Return (x, y) of the center of cell containing provided text 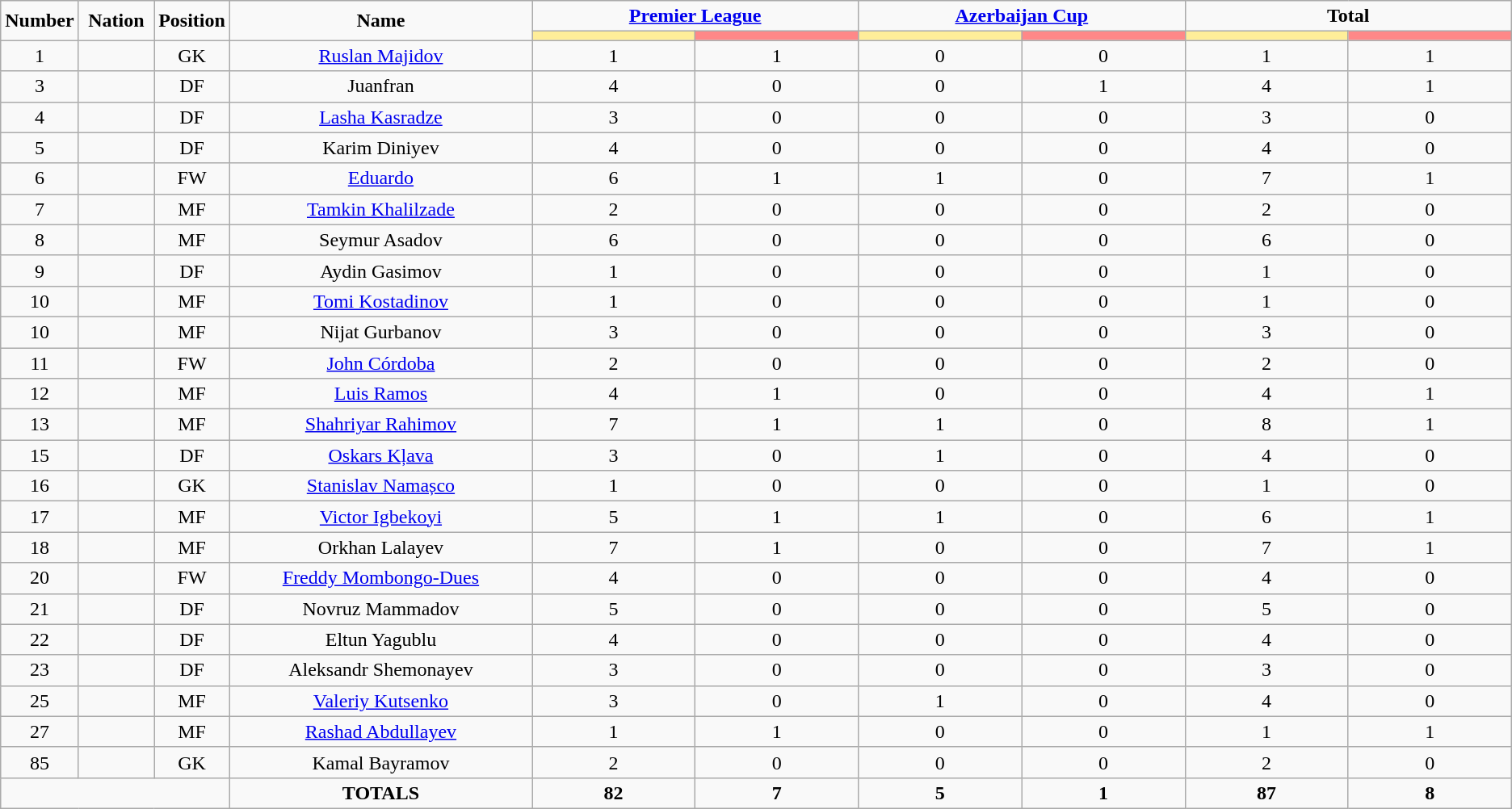
12 (40, 394)
Ruslan Majidov (380, 56)
16 (40, 486)
Number (40, 21)
22 (40, 639)
Valeriy Kutsenko (380, 701)
20 (40, 578)
Shahriyar Rahimov (380, 425)
Eltun Yagublu (380, 639)
Freddy Mombongo-Dues (380, 578)
Stanislav Namașco (380, 486)
Victor Igbekoyi (380, 517)
23 (40, 670)
Luis Ramos (380, 394)
John Córdoba (380, 363)
Novruz Mammadov (380, 609)
Name (380, 21)
Rashad Abdullayev (380, 731)
Juanfran (380, 86)
Nijat Gurbanov (380, 332)
9 (40, 270)
17 (40, 517)
Tamkin Khalilzade (380, 209)
Oskars Kļava (380, 455)
21 (40, 609)
Premier League (695, 16)
Position (192, 21)
Aydin Gasimov (380, 270)
Aleksandr Shemonayev (380, 670)
Orkhan Lalayev (380, 547)
15 (40, 455)
Tomi Kostadinov (380, 301)
25 (40, 701)
Seymur Asadov (380, 240)
Total (1348, 16)
11 (40, 363)
18 (40, 547)
Azerbaijan Cup (1022, 16)
Eduardo (380, 178)
Kamal Bayramov (380, 762)
27 (40, 731)
Nation (116, 21)
Karim Diniyev (380, 148)
13 (40, 425)
Lasha Kasradze (380, 117)
85 (40, 762)
TOTALS (380, 793)
87 (1266, 793)
82 (613, 793)
